Return (X, Y) of the center of cell containing provided text 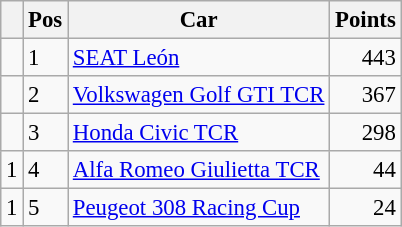
298 (366, 133)
Honda Civic TCR (199, 133)
Points (366, 20)
3 (46, 133)
4 (46, 170)
44 (366, 170)
SEAT León (199, 58)
Pos (46, 20)
Volkswagen Golf GTI TCR (199, 95)
443 (366, 58)
Car (199, 20)
Alfa Romeo Giulietta TCR (199, 170)
367 (366, 95)
24 (366, 208)
Peugeot 308 Racing Cup (199, 208)
2 (46, 95)
5 (46, 208)
